Identify which cell holds the provided text, then report its (x, y) central coordinate. 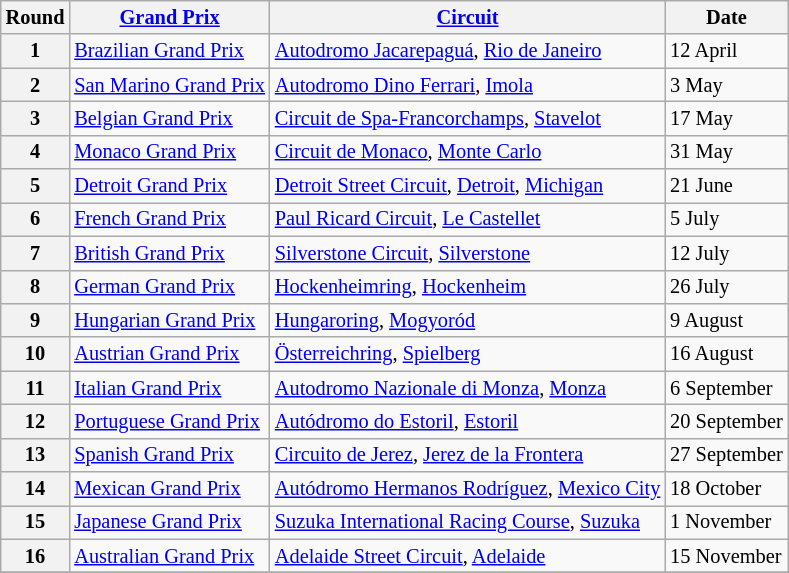
Round (36, 17)
3 May (726, 85)
Brazilian Grand Prix (170, 51)
17 May (726, 118)
Australian Grand Prix (170, 556)
Autodromo Nazionale di Monza, Monza (468, 388)
11 (36, 388)
Circuito de Jerez, Jerez de la Frontera (468, 455)
Paul Ricard Circuit, Le Castellet (468, 219)
Portuguese Grand Prix (170, 421)
12 July (726, 253)
Circuit de Monaco, Monte Carlo (468, 152)
San Marino Grand Prix (170, 85)
Autódromo Hermanos Rodríguez, Mexico City (468, 489)
5 (36, 186)
20 September (726, 421)
Spanish Grand Prix (170, 455)
Japanese Grand Prix (170, 522)
12 April (726, 51)
Adelaide Street Circuit, Adelaide (468, 556)
Hungaroring, Mogyoród (468, 320)
9 (36, 320)
Suzuka International Racing Course, Suzuka (468, 522)
4 (36, 152)
1 (36, 51)
16 (36, 556)
31 May (726, 152)
15 (36, 522)
6 September (726, 388)
7 (36, 253)
14 (36, 489)
Österreichring, Spielberg (468, 354)
9 August (726, 320)
Italian Grand Prix (170, 388)
Mexican Grand Prix (170, 489)
French Grand Prix (170, 219)
12 (36, 421)
5 July (726, 219)
1 November (726, 522)
Circuit de Spa-Francorchamps, Stavelot (468, 118)
8 (36, 287)
Monaco Grand Prix (170, 152)
26 July (726, 287)
13 (36, 455)
10 (36, 354)
Belgian Grand Prix (170, 118)
3 (36, 118)
2 (36, 85)
18 October (726, 489)
15 November (726, 556)
21 June (726, 186)
16 August (726, 354)
Silverstone Circuit, Silverstone (468, 253)
British Grand Prix (170, 253)
Autódromo do Estoril, Estoril (468, 421)
Autodromo Dino Ferrari, Imola (468, 85)
Hungarian Grand Prix (170, 320)
Circuit (468, 17)
27 September (726, 455)
Hockenheimring, Hockenheim (468, 287)
German Grand Prix (170, 287)
Detroit Grand Prix (170, 186)
Austrian Grand Prix (170, 354)
Detroit Street Circuit, Detroit, Michigan (468, 186)
6 (36, 219)
Date (726, 17)
Autodromo Jacarepaguá, Rio de Janeiro (468, 51)
Grand Prix (170, 17)
